For the text-containing cell, return its midpoint in (x, y) coordinate format. 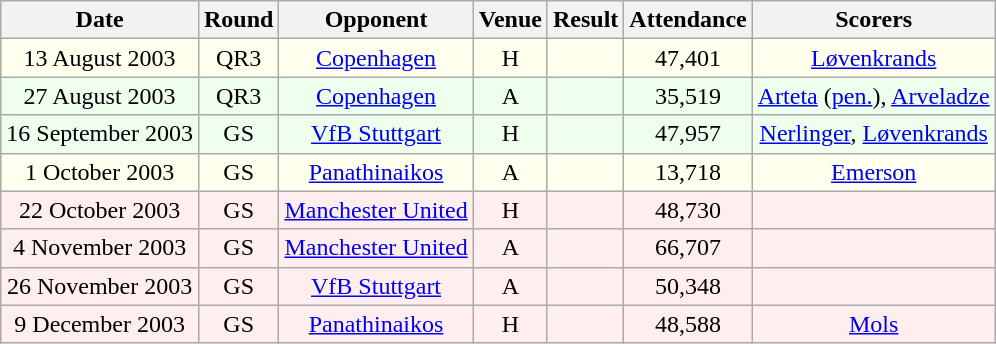
Mols (874, 324)
4 November 2003 (100, 248)
Opponent (376, 20)
Løvenkrands (874, 58)
16 September 2003 (100, 134)
66,707 (688, 248)
Arteta (pen.), Arveladze (874, 96)
35,519 (688, 96)
Scorers (874, 20)
13 August 2003 (100, 58)
13,718 (688, 172)
Emerson (874, 172)
Result (585, 20)
Attendance (688, 20)
Date (100, 20)
Round (238, 20)
Venue (510, 20)
48,588 (688, 324)
47,401 (688, 58)
27 August 2003 (100, 96)
26 November 2003 (100, 286)
9 December 2003 (100, 324)
47,957 (688, 134)
48,730 (688, 210)
Nerlinger, Løvenkrands (874, 134)
22 October 2003 (100, 210)
1 October 2003 (100, 172)
50,348 (688, 286)
